Scan for the cell matching the given text and deliver its (x, y) coordinate at center. 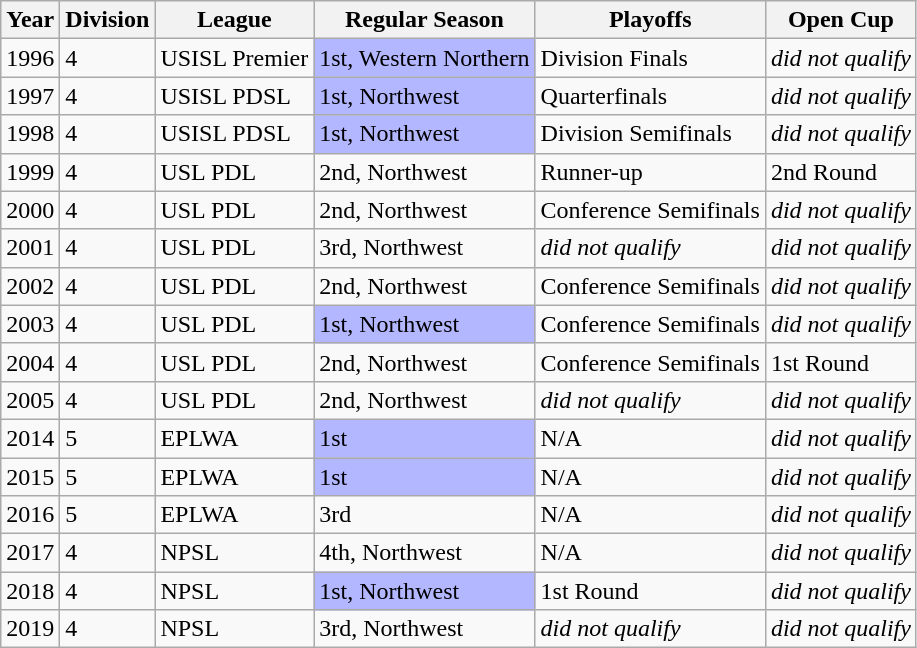
Division Semifinals (650, 134)
1997 (30, 96)
1999 (30, 172)
USISL Premier (234, 58)
2016 (30, 515)
2005 (30, 400)
2019 (30, 629)
1998 (30, 134)
1996 (30, 58)
Regular Season (424, 20)
2017 (30, 553)
2002 (30, 286)
Division (108, 20)
Playoffs (650, 20)
2018 (30, 591)
2015 (30, 477)
2001 (30, 248)
2004 (30, 362)
2000 (30, 210)
1st, Western Northern (424, 58)
4th, Northwest (424, 553)
2nd Round (840, 172)
3rd (424, 515)
Year (30, 20)
Runner-up (650, 172)
Open Cup (840, 20)
Division Finals (650, 58)
2014 (30, 438)
League (234, 20)
Quarterfinals (650, 96)
2003 (30, 324)
